Scan for the cell matching the given text and deliver its (x, y) coordinate at center. 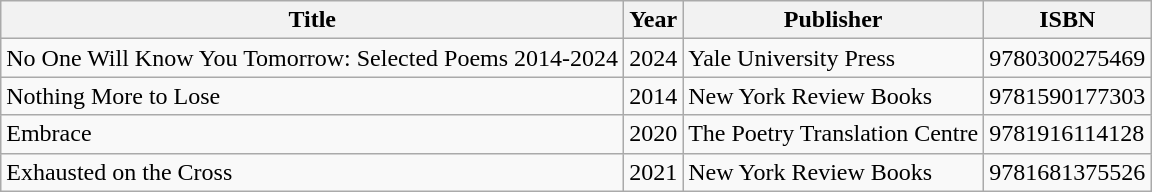
Nothing More to Lose (312, 96)
2024 (654, 58)
Exhausted on the Cross (312, 172)
9780300275469 (1068, 58)
ISBN (1068, 20)
No One Will Know You Tomorrow: Selected Poems 2014-2024 (312, 58)
2020 (654, 134)
2014 (654, 96)
9781681375526 (1068, 172)
Embrace (312, 134)
The Poetry Translation Centre (834, 134)
Title (312, 20)
9781916114128 (1068, 134)
9781590177303 (1068, 96)
Yale University Press (834, 58)
Year (654, 20)
2021 (654, 172)
Publisher (834, 20)
